Pinpoint the cell where the given text exists, returning its [X, Y] midpoint coordinate. 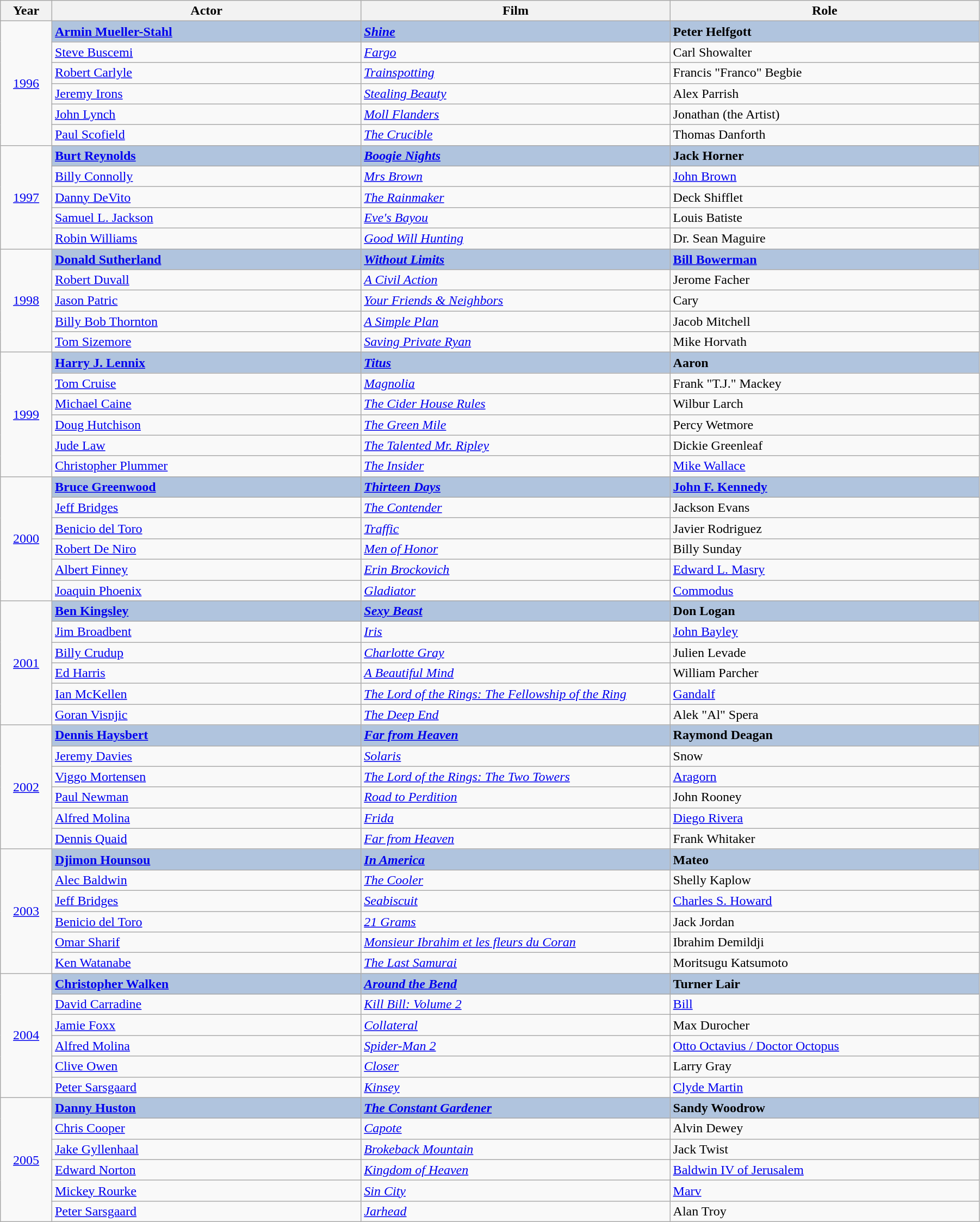
Billy Crudup [206, 653]
A Simple Plan [516, 321]
2001 [26, 663]
Role [824, 11]
Spider-Man 2 [516, 1046]
The Talented Mr. Ripley [516, 445]
Titus [516, 363]
Mateo [824, 859]
Bruce Greenwood [206, 487]
Sandy Woodrow [824, 1108]
Aragorn [824, 777]
1996 [26, 83]
Saving Private Ryan [516, 342]
Film [516, 11]
Jake Gyllenhaal [206, 1149]
Don Logan [824, 611]
Erin Brockovich [516, 569]
Wilbur Larch [824, 404]
Ibrahim Demildji [824, 942]
Traffic [516, 528]
William Parcher [824, 673]
Eve's Bayou [516, 218]
Carl Showalter [824, 52]
Seabiscuit [516, 901]
Trainspotting [516, 73]
John Lynch [206, 114]
Djimon Hounsou [206, 859]
Tom Sizemore [206, 342]
Jamie Foxx [206, 1025]
Brokeback Mountain [516, 1149]
Dr. Sean Maguire [824, 238]
The Last Samurai [516, 963]
Ken Watanabe [206, 963]
Bill [824, 1004]
Alex Parrish [824, 94]
Jack Jordan [824, 922]
Mike Horvath [824, 342]
Robert De Niro [206, 549]
2000 [26, 538]
Shelly Kaplow [824, 880]
Goran Visnjic [206, 715]
Omar Sharif [206, 942]
2003 [26, 911]
The Insider [516, 466]
Albert Finney [206, 569]
Dennis Quaid [206, 839]
Commodus [824, 590]
The Constant Gardener [516, 1108]
Michael Caine [206, 404]
Men of Honor [516, 549]
Charlotte Gray [516, 653]
Jack Twist [824, 1149]
Christopher Plummer [206, 466]
Tom Cruise [206, 383]
A Civil Action [516, 280]
Cary [824, 301]
Jeremy Irons [206, 94]
Frida [516, 818]
Kill Bill: Volume 2 [516, 1004]
Danny DeVito [206, 197]
Collateral [516, 1025]
2002 [26, 787]
Stealing Beauty [516, 94]
Doug Hutchison [206, 425]
Good Will Hunting [516, 238]
Robert Carlyle [206, 73]
Otto Octavius / Doctor Octopus [824, 1046]
Mrs Brown [516, 176]
Jack Horner [824, 156]
Samuel L. Jackson [206, 218]
Raymond Deagan [824, 735]
Percy Wetmore [824, 425]
2004 [26, 1035]
Without Limits [516, 259]
Larry Gray [824, 1066]
Around the Bend [516, 984]
Louis Batiste [824, 218]
Robert Duvall [206, 280]
Your Friends & Neighbors [516, 301]
Billy Bob Thornton [206, 321]
The Cooler [516, 880]
John F. Kennedy [824, 487]
Clyde Martin [824, 1087]
David Carradine [206, 1004]
Closer [516, 1066]
The Deep End [516, 715]
The Lord of the Rings: The Fellowship of the Ring [516, 694]
The Cider House Rules [516, 404]
John Rooney [824, 797]
Dennis Haysbert [206, 735]
Jim Broadbent [206, 632]
Jackson Evans [824, 507]
Max Durocher [824, 1025]
Paul Newman [206, 797]
The Contender [516, 507]
Armin Mueller-Stahl [206, 32]
Jerome Facher [824, 280]
Alec Baldwin [206, 880]
Road to Perdition [516, 797]
Javier Rodriguez [824, 528]
Jonathan (the Artist) [824, 114]
Aaron [824, 363]
Magnolia [516, 383]
Frank "T.J." Mackey [824, 383]
In America [516, 859]
Jude Law [206, 445]
Jarhead [516, 1211]
1998 [26, 301]
Fargo [516, 52]
John Bayley [824, 632]
1997 [26, 197]
Francis "Franco" Begbie [824, 73]
Ian McKellen [206, 694]
Ben Kingsley [206, 611]
Gandalf [824, 694]
Harry J. Lennix [206, 363]
Sexy Beast [516, 611]
Viggo Mortensen [206, 777]
Billy Connolly [206, 176]
Joaquin Phoenix [206, 590]
Shine [516, 32]
Year [26, 11]
Clive Owen [206, 1066]
Jeremy Davies [206, 756]
Edward L. Masry [824, 569]
Jason Patric [206, 301]
Burt Reynolds [206, 156]
Billy Sunday [824, 549]
Frank Whitaker [824, 839]
The Lord of the Rings: The Two Towers [516, 777]
Capote [516, 1128]
1999 [26, 414]
Peter Helfgott [824, 32]
Kinsey [516, 1087]
Moll Flanders [516, 114]
Solaris [516, 756]
Donald Sutherland [206, 259]
The Rainmaker [516, 197]
Christopher Walken [206, 984]
Baldwin IV of Jerusalem [824, 1170]
The Green Mile [516, 425]
Mickey Rourke [206, 1190]
Actor [206, 11]
Thirteen Days [516, 487]
Iris [516, 632]
Ed Harris [206, 673]
Danny Huston [206, 1108]
Alek "Al" Spera [824, 715]
Edward Norton [206, 1170]
Thomas Danforth [824, 135]
Deck Shifflet [824, 197]
Kingdom of Heaven [516, 1170]
Turner Lair [824, 984]
Bill Bowerman [824, 259]
Snow [824, 756]
A Beautiful Mind [516, 673]
Charles S. Howard [824, 901]
Moritsugu Katsumoto [824, 963]
Robin Williams [206, 238]
2005 [26, 1159]
Alvin Dewey [824, 1128]
Mike Wallace [824, 466]
Chris Cooper [206, 1128]
Dickie Greenleaf [824, 445]
21 Grams [516, 922]
Jacob Mitchell [824, 321]
Alan Troy [824, 1211]
Monsieur Ibrahim et les fleurs du Coran [516, 942]
The Crucible [516, 135]
Boogie Nights [516, 156]
Julien Levade [824, 653]
John Brown [824, 176]
Steve Buscemi [206, 52]
Gladiator [516, 590]
Diego Rivera [824, 818]
Marv [824, 1190]
Paul Scofield [206, 135]
Sin City [516, 1190]
